Provide the (x, y) coordinate of the cell's center where the given text is located.  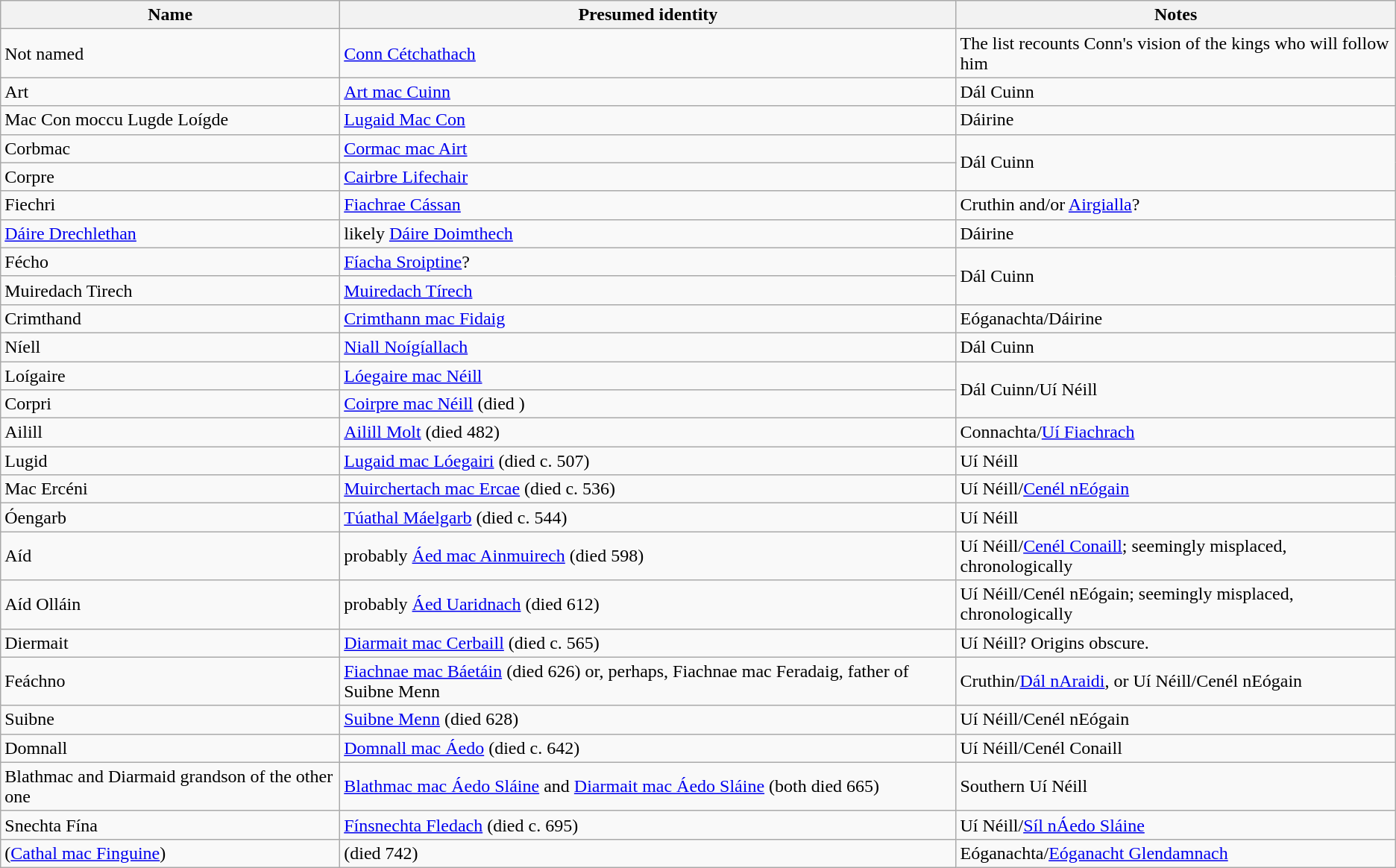
Suibne (170, 720)
Connachta/Uí Fiachrach (1175, 433)
Fíacha Sroiptine? (648, 262)
Feáchno (170, 682)
Niall Noígíallach (648, 347)
Óengarb (170, 518)
Uí Néill/Cenél Conaill (1175, 748)
Domnall mac Áedo (died c. 642) (648, 748)
Lugaid mac Lóegairi (died c. 507) (648, 461)
Dáire Drechlethan (170, 233)
Diermait (170, 643)
Suibne Menn (died 628) (648, 720)
Lugid (170, 461)
Presumed identity (648, 15)
Not named (170, 54)
Eóganachta/Dáirine (1175, 318)
Uí Néill/Síl nÁedo Sláine (1175, 825)
Fécho (170, 262)
Aíd Olláin (170, 604)
(died 742) (648, 853)
Cruthin/Dál nAraidi, or Uí Néill/Cenél nEógain (1175, 682)
Mac Con moccu Lugde Loígde (170, 120)
Corpre (170, 177)
Muiredach Tirech (170, 290)
Art (170, 92)
Dál Cuinn/Uí Néill (1175, 389)
Blathmac and Diarmaid grandson of the other one (170, 786)
Southern Uí Néill (1175, 786)
Fiachnae mac Báetáin (died 626) or, perhaps, Fiachnae mac Feradaig, father of Suibne Menn (648, 682)
Cruthin and/or Airgialla? (1175, 205)
Fiachrae Cássan (648, 205)
Name (170, 15)
Loígaire (170, 375)
Notes (1175, 15)
Fiechri (170, 205)
Túathal Máelgarb (died c. 544) (648, 518)
Uí Néill? Origins obscure. (1175, 643)
Diarmait mac Cerbaill (died c. 565) (648, 643)
Lugaid Mac Con (648, 120)
Aíd (170, 556)
Uí Néill/Cenél nEógain; seemingly misplaced, chronologically (1175, 604)
probably Áed Uaridnach (died 612) (648, 604)
Coirpre mac Néill (died ) (648, 404)
Cormac mac Airt (648, 148)
Art mac Cuinn (648, 92)
Muiredach Tírech (648, 290)
Snechta Fína (170, 825)
Mac Ercéni (170, 489)
Domnall (170, 748)
probably Áed mac Ainmuirech (died 598) (648, 556)
Ailill (170, 433)
Níell (170, 347)
Conn Cétchathach (648, 54)
likely Dáire Doimthech (648, 233)
The list recounts Conn's vision of the kings who will follow him (1175, 54)
Muirchertach mac Ercae (died c. 536) (648, 489)
Lóegaire mac Néill (648, 375)
Ailill Molt (died 482) (648, 433)
Cairbre Lifechair (648, 177)
Uí Néill/Cenél Conaill; seemingly misplaced, chronologically (1175, 556)
Eóganachta/Eóganacht Glendamnach (1175, 853)
Blathmac mac Áedo Sláine and Diarmait mac Áedo Sláine (both died 665) (648, 786)
Fínsnechta Fledach (died c. 695) (648, 825)
(Cathal mac Finguine) (170, 853)
Corbmac (170, 148)
Crimthand (170, 318)
Crimthann mac Fidaig (648, 318)
Corpri (170, 404)
